Determine the (x, y) coordinate at the center of the cell enclosing the given text.  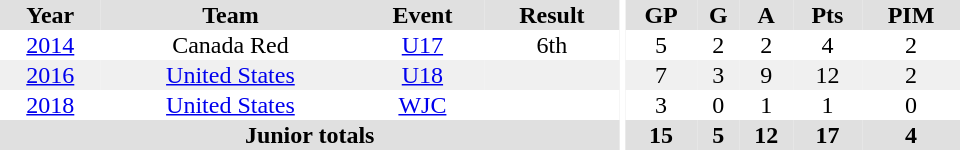
G (718, 15)
2018 (50, 105)
A (766, 15)
Event (422, 15)
Canada Red (231, 45)
17 (828, 135)
Year (50, 15)
Result (552, 15)
2014 (50, 45)
Junior totals (310, 135)
U18 (422, 75)
Pts (828, 15)
GP (661, 15)
2016 (50, 75)
U17 (422, 45)
7 (661, 75)
WJC (422, 105)
Team (231, 15)
PIM (911, 15)
6th (552, 45)
15 (661, 135)
9 (766, 75)
